Identify which cell holds the provided text, then report its [x, y] central coordinate. 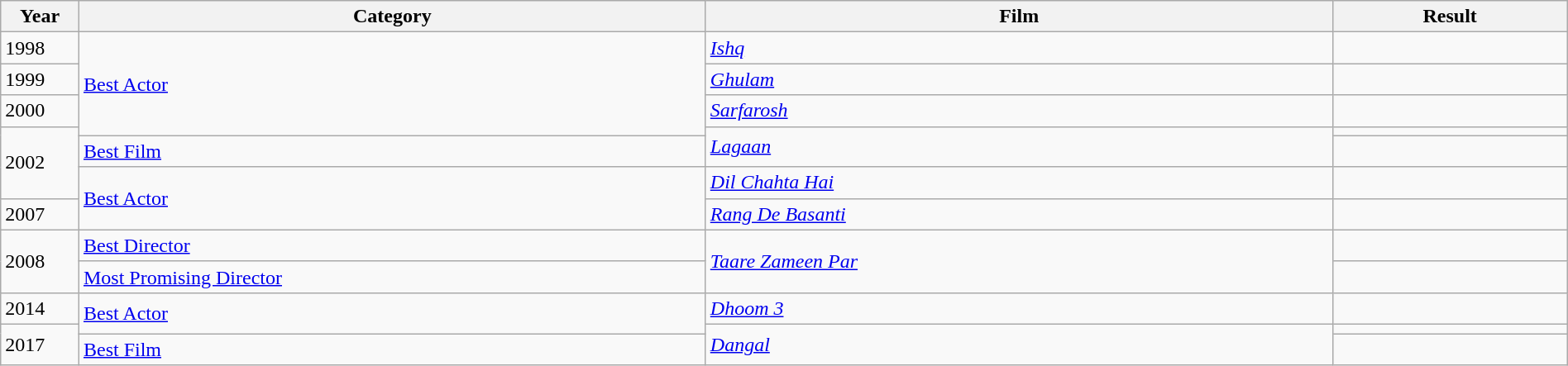
2007 [40, 214]
Dangal [1019, 344]
Film [1019, 17]
Most Promising Director [392, 277]
Taare Zameen Par [1019, 261]
Dhoom 3 [1019, 308]
2008 [40, 261]
Dil Chahta Hai [1019, 183]
Ishq [1019, 48]
1999 [40, 79]
2014 [40, 308]
1998 [40, 48]
2000 [40, 111]
Sarfarosh [1019, 111]
Year [40, 17]
Result [1450, 17]
Lagaan [1019, 147]
Best Director [392, 245]
Category [392, 17]
Rang De Basanti [1019, 214]
2002 [40, 162]
Ghulam [1019, 79]
2017 [40, 344]
